Determine the (x, y) coordinate at the center of the cell enclosing the given text.  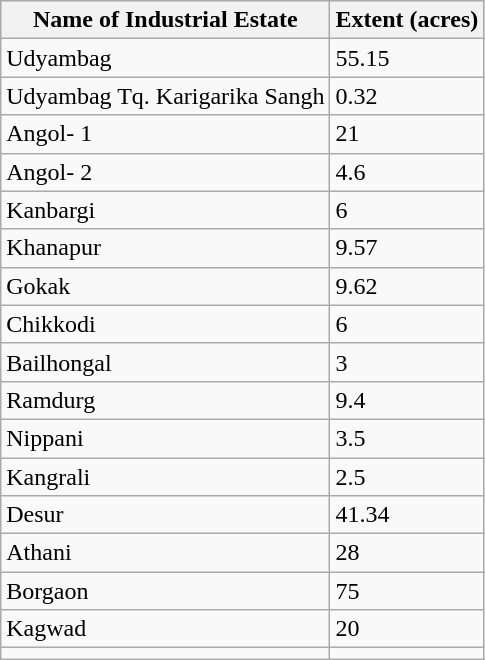
Name of Industrial Estate (166, 20)
4.6 (407, 172)
Kangrali (166, 477)
9.62 (407, 286)
Nippani (166, 438)
Angol- 2 (166, 172)
20 (407, 629)
28 (407, 553)
Kanbargi (166, 210)
Bailhongal (166, 362)
Ramdurg (166, 400)
Kagwad (166, 629)
3.5 (407, 438)
0.32 (407, 96)
75 (407, 591)
Extent (acres) (407, 20)
55.15 (407, 58)
Gokak (166, 286)
9.57 (407, 248)
Borgaon (166, 591)
41.34 (407, 515)
3 (407, 362)
21 (407, 134)
Khanapur (166, 248)
9.4 (407, 400)
Angol- 1 (166, 134)
Desur (166, 515)
Udyambag Tq. Karigarika Sangh (166, 96)
Athani (166, 553)
2.5 (407, 477)
Udyambag (166, 58)
Chikkodi (166, 324)
